Extract the (X, Y) coordinate from the center of the cell holding the provided text.  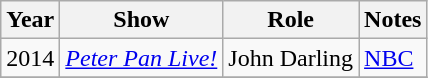
Peter Pan Live! (142, 58)
Notes (393, 20)
John Darling (291, 58)
Role (291, 20)
Show (142, 20)
Year (30, 20)
NBC (393, 58)
2014 (30, 58)
